Extract the (x, y) coordinate from the center of the cell holding the provided text.  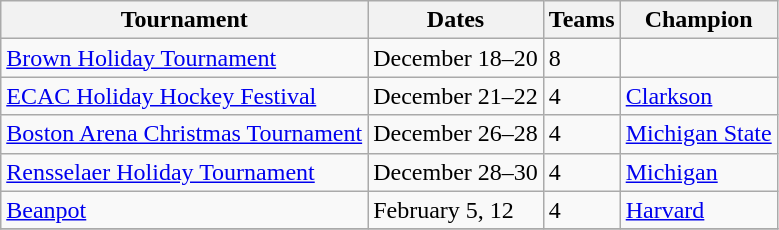
Michigan (698, 172)
December 18–20 (456, 58)
Boston Arena Christmas Tournament (184, 134)
Teams (582, 20)
Harvard (698, 210)
Dates (456, 20)
Beanpot (184, 210)
ECAC Holiday Hockey Festival (184, 96)
Tournament (184, 20)
December 26–28 (456, 134)
Brown Holiday Tournament (184, 58)
February 5, 12 (456, 210)
Clarkson (698, 96)
Rensselaer Holiday Tournament (184, 172)
8 (582, 58)
Michigan State (698, 134)
Champion (698, 20)
December 28–30 (456, 172)
December 21–22 (456, 96)
